For the text-containing cell, return its midpoint in (x, y) coordinate format. 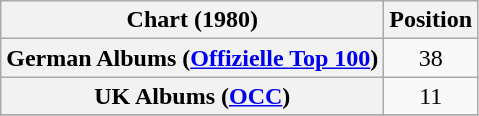
Chart (1980) (192, 20)
11 (431, 96)
German Albums (Offizielle Top 100) (192, 58)
Position (431, 20)
UK Albums (OCC) (192, 96)
38 (431, 58)
